Detect which cell encompasses the target text, then output its (x, y) center coordinate. 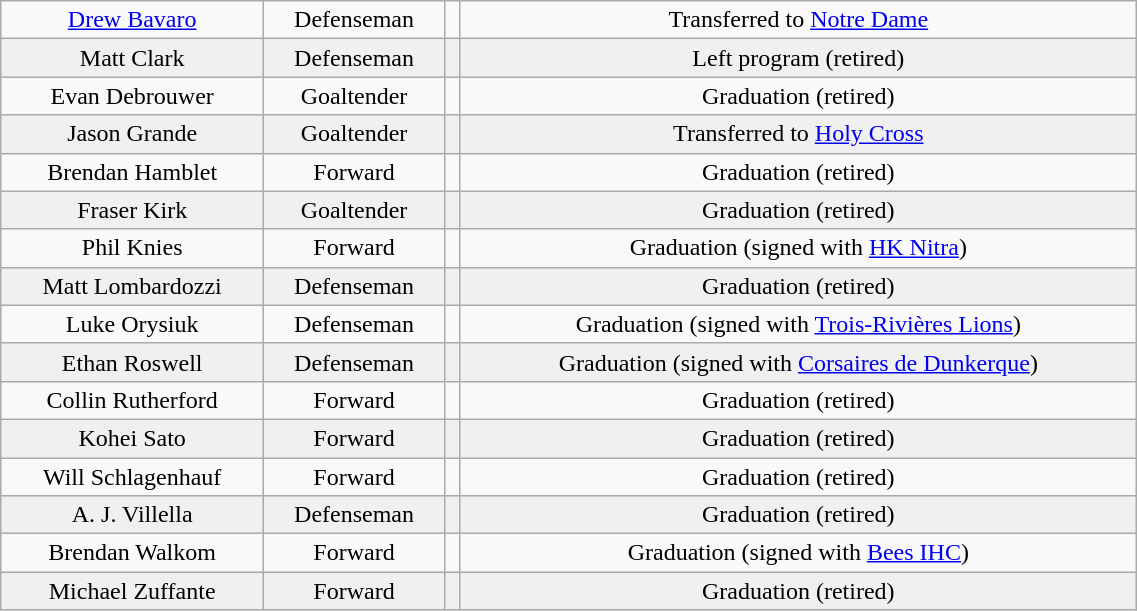
Brendan Hamblet (132, 172)
Kohei Sato (132, 438)
Graduation (signed with HK Nitra) (798, 248)
Will Schlagenhauf (132, 477)
Luke Orysiuk (132, 324)
Phil Knies (132, 248)
Jason Grande (132, 134)
A. J. Villella (132, 515)
Collin Rutherford (132, 400)
Matt Lombardozzi (132, 286)
Left program (retired) (798, 58)
Transferred to Holy Cross (798, 134)
Ethan Roswell (132, 362)
Brendan Walkom (132, 553)
Evan Debrouwer (132, 96)
Drew Bavaro (132, 20)
Matt Clark (132, 58)
Transferred to Notre Dame (798, 20)
Graduation (signed with Corsaires de Dunkerque) (798, 362)
Graduation (signed with Bees IHC) (798, 553)
Fraser Kirk (132, 210)
Michael Zuffante (132, 591)
Graduation (signed with Trois-Rivières Lions) (798, 324)
